Find where the given text appears and provide that cell's center as (X, Y) coordinate. 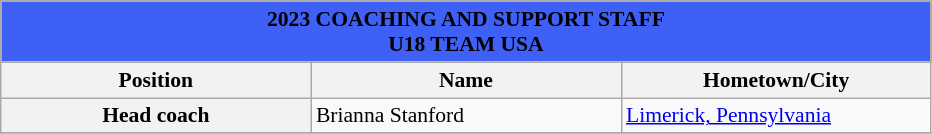
2023 COACHING AND SUPPORT STAFFU18 TEAM USA (466, 32)
Limerick, Pennsylvania (776, 116)
Head coach (156, 116)
Brianna Stanford (466, 116)
Name (466, 80)
Position (156, 80)
Hometown/City (776, 80)
